Find where the given text appears and provide that cell's center as [X, Y] coordinate. 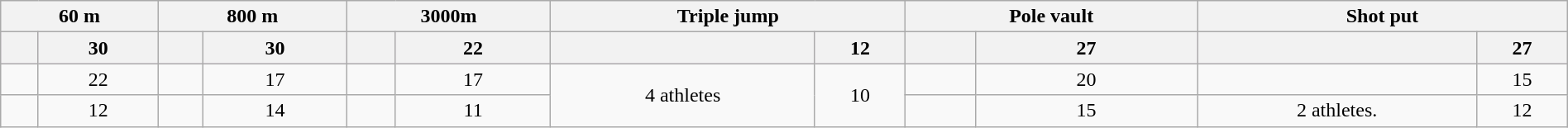
60 m [79, 17]
14 [275, 111]
20 [1086, 79]
3000m [448, 17]
Pole vault [1052, 17]
11 [473, 111]
10 [860, 95]
2 athletes. [1337, 111]
4 athletes [683, 95]
Shot put [1383, 17]
Triple jump [728, 17]
800 m [252, 17]
